Output the [X, Y] coordinate of the center of the cell containing the given text.  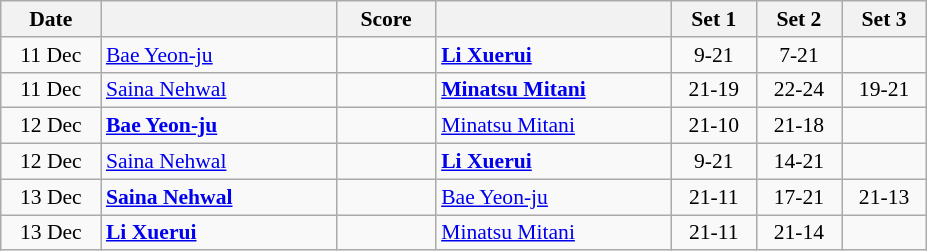
21-10 [714, 126]
21-13 [884, 197]
21-14 [798, 233]
7-21 [798, 55]
22-24 [798, 90]
17-21 [798, 197]
Date [51, 19]
Set 3 [884, 19]
14-21 [798, 162]
Set 1 [714, 19]
21-19 [714, 90]
Set 2 [798, 19]
21-18 [798, 126]
19-21 [884, 90]
Score [386, 19]
